For the text-containing cell, return its midpoint in [X, Y] coordinate format. 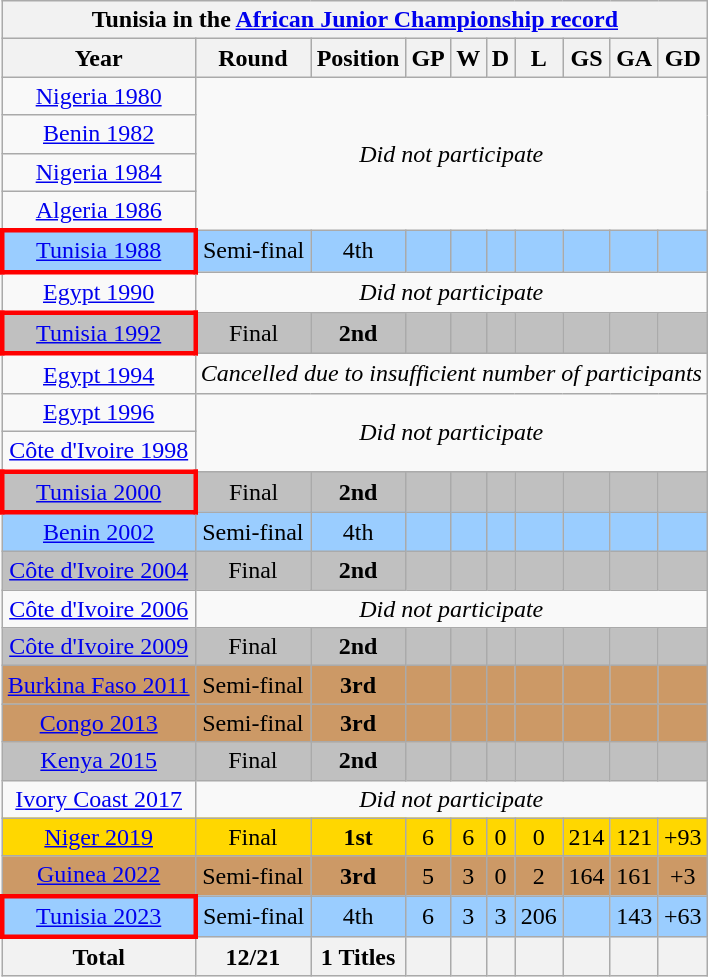
12/21 [252, 957]
Benin 2002 [98, 532]
161 [634, 876]
W [469, 58]
GA [634, 58]
Tunisia 2000 [98, 492]
Nigeria 1980 [98, 96]
Burkina Faso 2011 [98, 685]
Position [358, 58]
Egypt 1994 [98, 374]
Congo 2013 [98, 723]
D [500, 58]
143 [634, 916]
Nigeria 1984 [98, 172]
GD [682, 58]
1 Titles [358, 957]
Egypt 1990 [98, 292]
121 [634, 837]
Kenya 2015 [98, 761]
2 [539, 876]
1st [358, 837]
Côte d'Ivoire 2004 [98, 571]
Total [98, 957]
Tunisia 1992 [98, 334]
+63 [682, 916]
Ivory Coast 2017 [98, 799]
GS [587, 58]
Guinea 2022 [98, 876]
Tunisia 2023 [98, 916]
Cancelled due to insufficient number of participants [451, 374]
164 [587, 876]
Benin 1982 [98, 134]
+93 [682, 837]
GP [428, 58]
+3 [682, 876]
Egypt 1996 [98, 412]
Round [252, 58]
Algeria 1986 [98, 211]
5 [428, 876]
L [539, 58]
Tunisia in the African Junior Championship record [354, 20]
Year [98, 58]
Côte d'Ivoire 2006 [98, 609]
206 [539, 916]
214 [587, 837]
Tunisia 1988 [98, 252]
Côte d'Ivoire 1998 [98, 451]
Niger 2019 [98, 837]
Côte d'Ivoire 2009 [98, 647]
